Capture the cell that displays the provided text and extract its (X, Y) central coordinate. 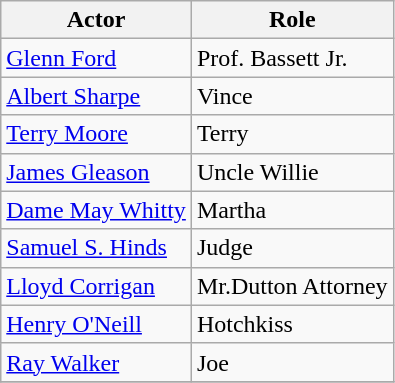
Samuel S. Hinds (96, 248)
Glenn Ford (96, 58)
Actor (96, 20)
Vince (292, 96)
Ray Walker (96, 362)
Martha (292, 210)
Albert Sharpe (96, 96)
Lloyd Corrigan (96, 286)
Prof. Bassett Jr. (292, 58)
Henry O'Neill (96, 324)
Joe (292, 362)
Terry Moore (96, 134)
Terry (292, 134)
Hotchkiss (292, 324)
Mr.Dutton Attorney (292, 286)
Role (292, 20)
Dame May Whitty (96, 210)
Uncle Willie (292, 172)
James Gleason (96, 172)
Judge (292, 248)
